Locate the cell with the specified text and output its (x, y) center coordinate. 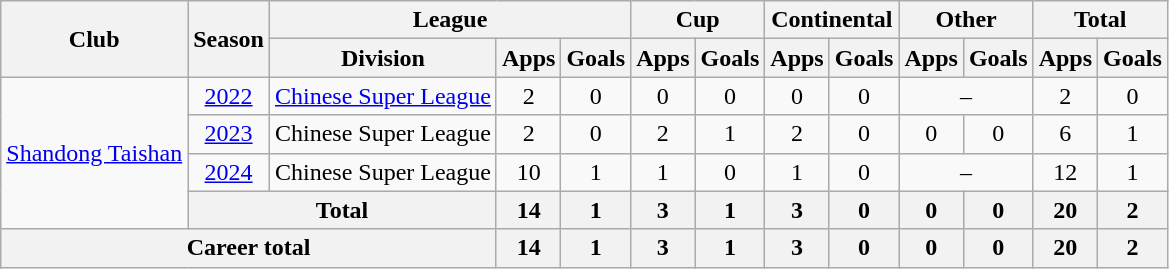
6 (1065, 134)
Shandong Taishan (94, 153)
Other (966, 20)
12 (1065, 172)
2023 (229, 134)
2022 (229, 96)
League (450, 20)
Division (382, 58)
Career total (249, 248)
Season (229, 39)
2024 (229, 172)
Cup (698, 20)
Continental (832, 20)
Club (94, 39)
10 (528, 172)
